Return (X, Y) of the center of cell containing provided text 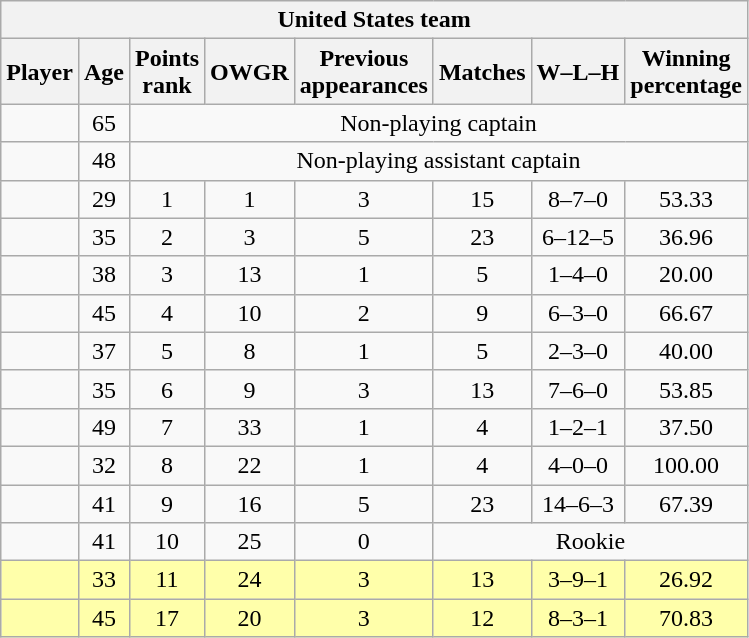
70.83 (686, 618)
Matches (482, 72)
100.00 (686, 465)
8–3–1 (578, 618)
Non-playing assistant captain (438, 161)
4–0–0 (578, 465)
1–2–1 (578, 427)
Previousappearances (364, 72)
Player (40, 72)
26.92 (686, 580)
6 (166, 389)
OWGR (250, 72)
25 (250, 542)
16 (250, 503)
Age (104, 72)
49 (104, 427)
20.00 (686, 275)
17 (166, 618)
7 (166, 427)
65 (104, 123)
29 (104, 199)
3–9–1 (578, 580)
12 (482, 618)
6–3–0 (578, 313)
United States team (374, 20)
36.96 (686, 237)
6–12–5 (578, 237)
37 (104, 351)
53.33 (686, 199)
22 (250, 465)
W–L–H (578, 72)
24 (250, 580)
53.85 (686, 389)
67.39 (686, 503)
48 (104, 161)
38 (104, 275)
2–3–0 (578, 351)
8–7–0 (578, 199)
Pointsrank (166, 72)
7–6–0 (578, 389)
Rookie (590, 542)
11 (166, 580)
Winningpercentage (686, 72)
40.00 (686, 351)
66.67 (686, 313)
0 (364, 542)
15 (482, 199)
32 (104, 465)
14–6–3 (578, 503)
37.50 (686, 427)
20 (250, 618)
Non-playing captain (438, 123)
1–4–0 (578, 275)
